Determine the [x, y] coordinate at the center of the cell enclosing the given text.  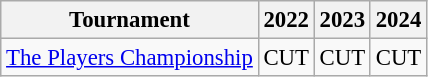
2024 [398, 20]
The Players Championship [130, 58]
Tournament [130, 20]
2022 [286, 20]
2023 [342, 20]
